Search for the cell housing the specified text and yield its (X, Y) center coordinate. 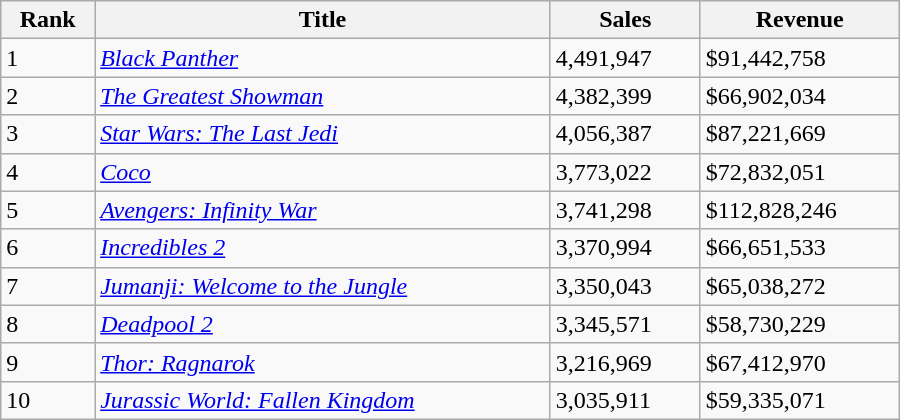
3,773,022 (625, 172)
$65,038,272 (800, 286)
Black Panther (323, 58)
$59,335,071 (800, 400)
Sales (625, 20)
Thor: Ragnarok (323, 362)
Jurassic World: Fallen Kingdom (323, 400)
3,350,043 (625, 286)
3,345,571 (625, 324)
9 (48, 362)
Avengers: Infinity War (323, 210)
5 (48, 210)
7 (48, 286)
Jumanji: Welcome to the Jungle (323, 286)
3 (48, 134)
3,741,298 (625, 210)
$67,412,970 (800, 362)
4 (48, 172)
$87,221,669 (800, 134)
4,056,387 (625, 134)
$72,832,051 (800, 172)
6 (48, 248)
$58,730,229 (800, 324)
2 (48, 96)
$112,828,246 (800, 210)
$66,902,034 (800, 96)
10 (48, 400)
Coco (323, 172)
Deadpool 2 (323, 324)
3,035,911 (625, 400)
The Greatest Showman (323, 96)
8 (48, 324)
Revenue (800, 20)
4,382,399 (625, 96)
Incredibles 2 (323, 248)
1 (48, 58)
3,370,994 (625, 248)
4,491,947 (625, 58)
Rank (48, 20)
$66,651,533 (800, 248)
$91,442,758 (800, 58)
Star Wars: The Last Jedi (323, 134)
Title (323, 20)
3,216,969 (625, 362)
